For the text-containing cell, return its midpoint in [x, y] coordinate format. 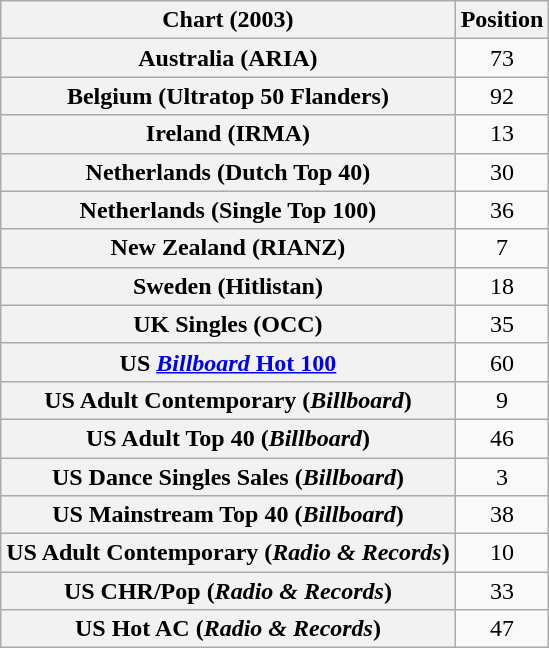
US CHR/Pop (Radio & Records) [228, 591]
60 [502, 362]
Chart (2003) [228, 20]
9 [502, 400]
Ireland (IRMA) [228, 134]
US Adult Contemporary (Billboard) [228, 400]
73 [502, 58]
US Adult Top 40 (Billboard) [228, 438]
US Dance Singles Sales (Billboard) [228, 477]
35 [502, 324]
38 [502, 515]
46 [502, 438]
US Mainstream Top 40 (Billboard) [228, 515]
Belgium (Ultratop 50 Flanders) [228, 96]
13 [502, 134]
3 [502, 477]
92 [502, 96]
33 [502, 591]
30 [502, 172]
Sweden (Hitlistan) [228, 286]
UK Singles (OCC) [228, 324]
10 [502, 553]
18 [502, 286]
New Zealand (RIANZ) [228, 248]
Netherlands (Dutch Top 40) [228, 172]
US Hot AC (Radio & Records) [228, 629]
Netherlands (Single Top 100) [228, 210]
Australia (ARIA) [228, 58]
36 [502, 210]
47 [502, 629]
US Billboard Hot 100 [228, 362]
US Adult Contemporary (Radio & Records) [228, 553]
Position [502, 20]
7 [502, 248]
